Search for the cell housing the specified text and yield its [X, Y] center coordinate. 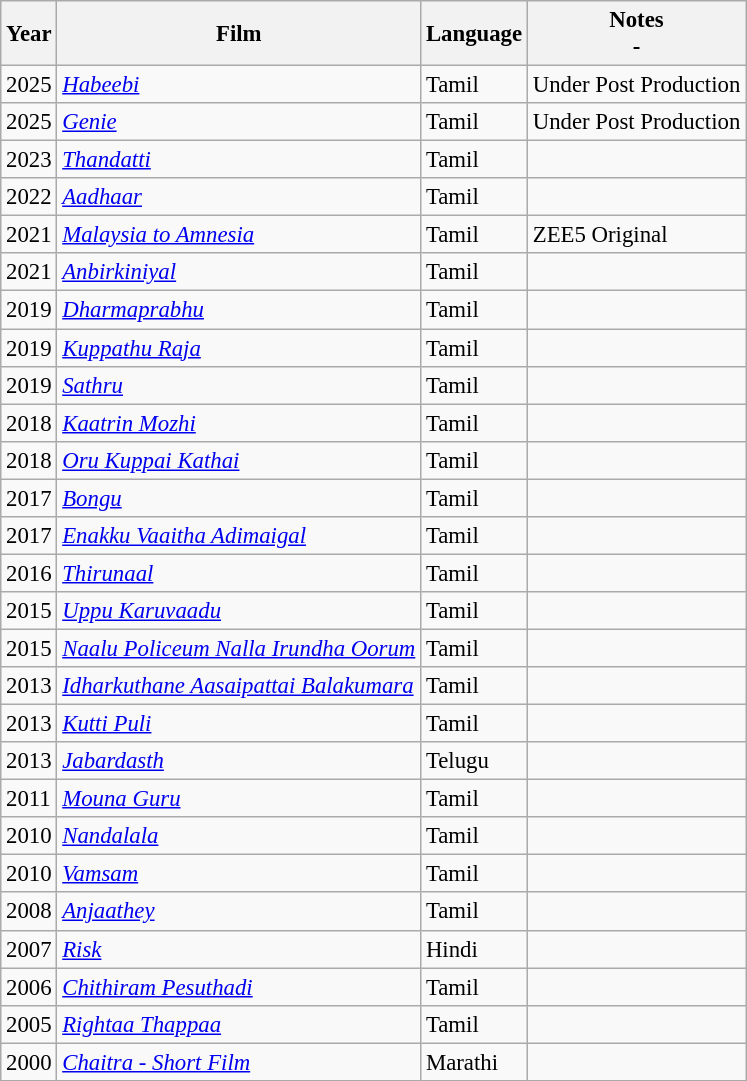
Notes- [636, 34]
Oru Kuppai Kathai [239, 460]
Marathi [474, 1062]
Malaysia to Amnesia [239, 235]
Jabardasth [239, 761]
Mouna Guru [239, 799]
Kuppathu Raja [239, 348]
Anbirkiniyal [239, 273]
Thandatti [239, 160]
Language [474, 34]
Film [239, 34]
2007 [29, 949]
Kutti Puli [239, 724]
Habeebi [239, 85]
Year [29, 34]
Risk [239, 949]
2023 [29, 160]
Aadhaar [239, 197]
2016 [29, 573]
Sathru [239, 385]
Naalu Policeum Nalla Irundha Oorum [239, 648]
Uppu Karuvaadu [239, 611]
ZEE5 Original [636, 235]
Hindi [474, 949]
2008 [29, 912]
2022 [29, 197]
2011 [29, 799]
Kaatrin Mozhi [239, 423]
Anjaathey [239, 912]
Genie [239, 122]
Rightaa Thappaa [239, 1024]
Nandalala [239, 836]
Vamsam [239, 874]
2005 [29, 1024]
Telugu [474, 761]
Dharmaprabhu [239, 310]
2000 [29, 1062]
2006 [29, 987]
Idharkuthane Aasaipattai Balakumara [239, 686]
Chithiram Pesuthadi [239, 987]
Thirunaal [239, 573]
Enakku Vaaitha Adimaigal [239, 536]
Chaitra - Short Film [239, 1062]
Bongu [239, 498]
